Determine the (X, Y) coordinate at the center of the cell enclosing the given text.  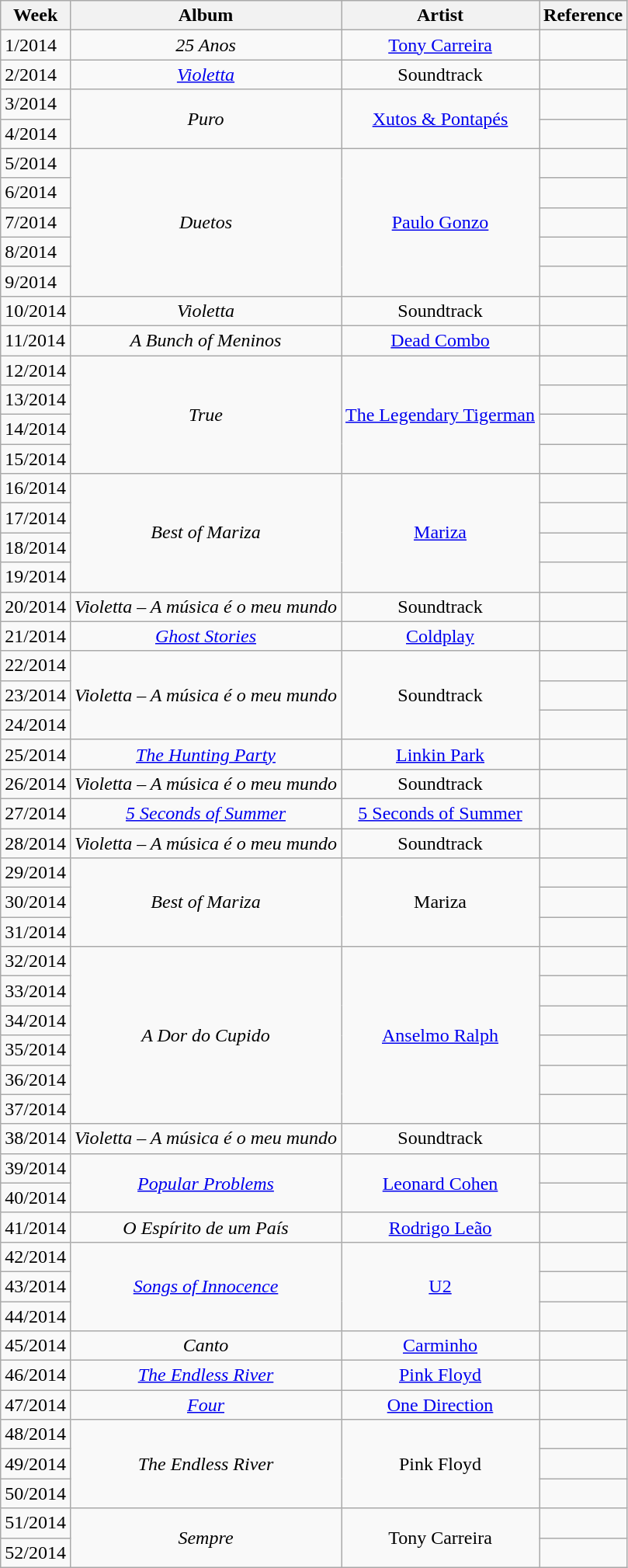
42/2014 (36, 1257)
27/2014 (36, 813)
A Bunch of Meninos (205, 340)
True (205, 415)
20/2014 (36, 607)
30/2014 (36, 902)
A Dor do Cupido (205, 1035)
Duetos (205, 222)
28/2014 (36, 843)
46/2014 (36, 1375)
Leonard Cohen (441, 1183)
U2 (441, 1286)
32/2014 (36, 961)
3/2014 (36, 104)
25/2014 (36, 754)
Linkin Park (441, 754)
6/2014 (36, 193)
12/2014 (36, 370)
Dead Combo (441, 340)
43/2014 (36, 1286)
One Direction (441, 1405)
22/2014 (36, 666)
Artist (441, 16)
Xutos & Pontapés (441, 119)
29/2014 (36, 873)
9/2014 (36, 281)
38/2014 (36, 1139)
O Espírito de um País (205, 1227)
36/2014 (36, 1080)
Sempre (205, 1538)
Puro (205, 119)
17/2014 (36, 518)
Reference (584, 16)
11/2014 (36, 340)
15/2014 (36, 459)
Canto (205, 1346)
Paulo Gonzo (441, 222)
31/2014 (36, 932)
40/2014 (36, 1198)
45/2014 (36, 1346)
7/2014 (36, 222)
48/2014 (36, 1434)
21/2014 (36, 636)
Coldplay (441, 636)
Album (205, 16)
2/2014 (36, 75)
1/2014 (36, 45)
50/2014 (36, 1493)
Four (205, 1405)
33/2014 (36, 991)
18/2014 (36, 548)
8/2014 (36, 252)
4/2014 (36, 134)
52/2014 (36, 1552)
Rodrigo Leão (441, 1227)
47/2014 (36, 1405)
37/2014 (36, 1109)
24/2014 (36, 725)
Popular Problems (205, 1183)
51/2014 (36, 1523)
39/2014 (36, 1168)
The Legendary Tigerman (441, 415)
44/2014 (36, 1316)
Anselmo Ralph (441, 1035)
5/2014 (36, 163)
26/2014 (36, 784)
25 Anos (205, 45)
41/2014 (36, 1227)
14/2014 (36, 429)
23/2014 (36, 695)
Carminho (441, 1346)
16/2014 (36, 488)
The Hunting Party (205, 754)
19/2014 (36, 577)
Songs of Innocence (205, 1286)
35/2014 (36, 1050)
49/2014 (36, 1464)
Week (36, 16)
Ghost Stories (205, 636)
10/2014 (36, 311)
13/2014 (36, 400)
34/2014 (36, 1020)
